Detect which cell encompasses the target text, then output its (x, y) center coordinate. 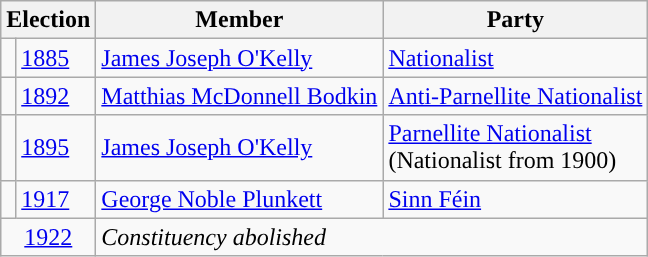
Constituency abolished (372, 237)
Election (48, 20)
Anti-Parnellite Nationalist (516, 96)
1917 (56, 199)
Party (516, 20)
Matthias McDonnell Bodkin (240, 96)
Member (240, 20)
Sinn Féin (516, 199)
1922 (48, 237)
1892 (56, 96)
1885 (56, 58)
Nationalist (516, 58)
George Noble Plunkett (240, 199)
Parnellite Nationalist(Nationalist from 1900) (516, 148)
1895 (56, 148)
